Search for the cell housing the specified text and yield its (X, Y) center coordinate. 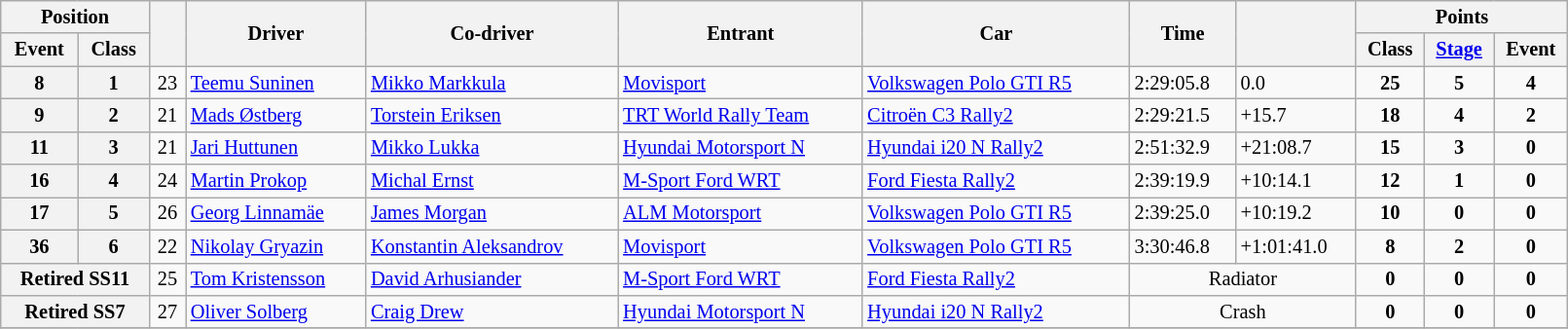
27 (167, 311)
Stage (1459, 50)
23 (167, 83)
Martin Prokop (276, 181)
Torstein Eriksen (492, 115)
3:30:46.8 (1184, 246)
Retired SS7 (76, 311)
22 (167, 246)
ALM Motorsport (740, 213)
Oliver Solberg (276, 311)
15 (1390, 148)
36 (39, 246)
Mikko Markkula (492, 83)
+1:01:41.0 (1296, 246)
Jari Huttunen (276, 148)
TRT World Rally Team (740, 115)
Car (996, 33)
2:39:25.0 (1184, 213)
2:29:05.8 (1184, 83)
Citroën C3 Rally2 (996, 115)
+10:14.1 (1296, 181)
James Morgan (492, 213)
Co-driver (492, 33)
Nikolay Gryazin (276, 246)
2:51:32.9 (1184, 148)
Konstantin Aleksandrov (492, 246)
+15.7 (1296, 115)
18 (1390, 115)
Tom Kristensson (276, 279)
12 (1390, 181)
Mads Østberg (276, 115)
Time (1184, 33)
11 (39, 148)
Entrant (740, 33)
+21:08.7 (1296, 148)
Craig Drew (492, 311)
26 (167, 213)
+10:19.2 (1296, 213)
Michal Ernst (492, 181)
Position (76, 17)
Driver (276, 33)
Crash (1244, 311)
9 (39, 115)
Points (1462, 17)
16 (39, 181)
17 (39, 213)
Retired SS11 (76, 279)
24 (167, 181)
Georg Linnamäe (276, 213)
Radiator (1244, 279)
6 (113, 246)
2:29:21.5 (1184, 115)
Mikko Lukka (492, 148)
10 (1390, 213)
2:39:19.9 (1184, 181)
Teemu Suninen (276, 83)
David Arhusiander (492, 279)
0.0 (1296, 83)
